Extract the [x, y] coordinate from the center of the cell holding the provided text.  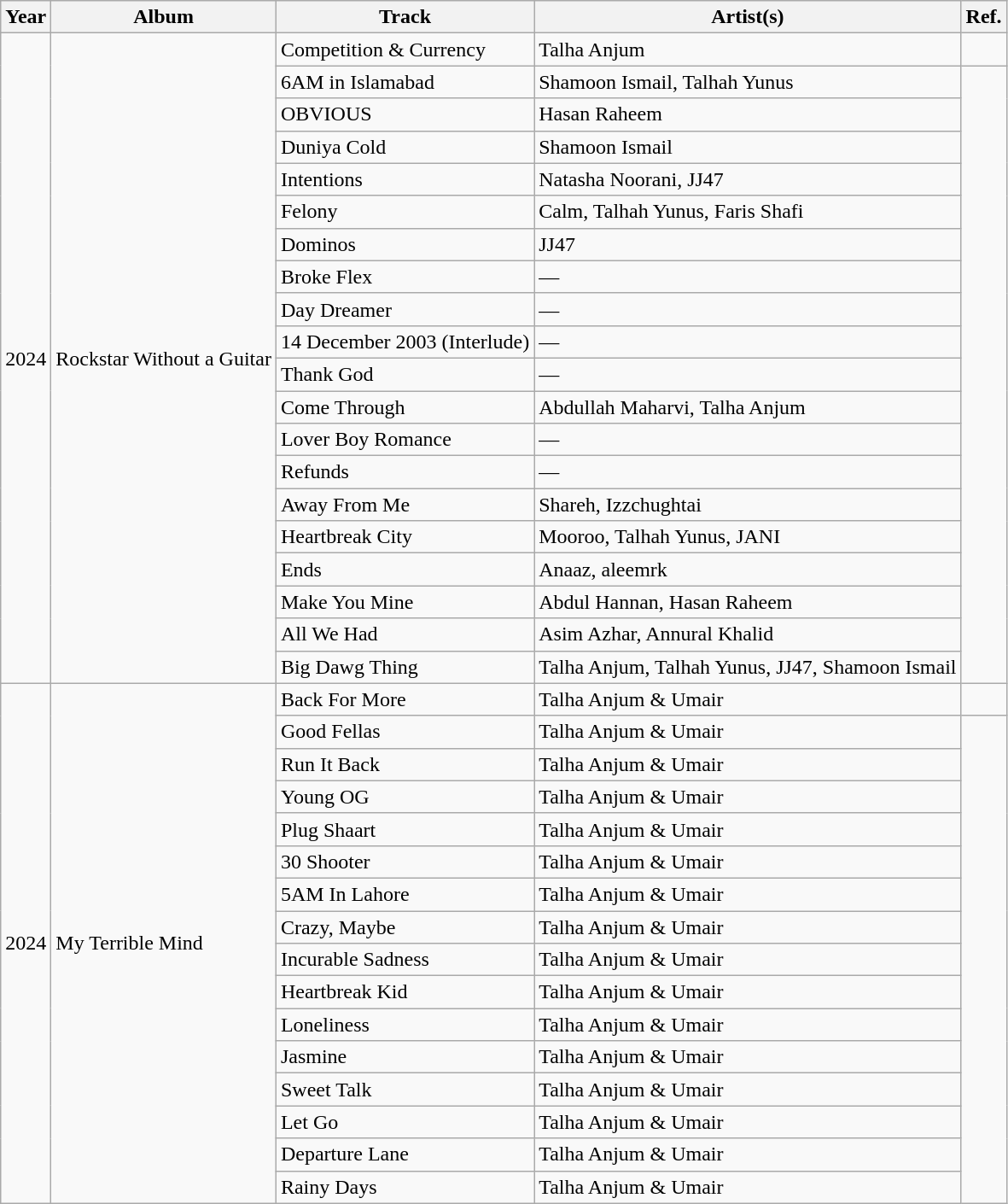
Duniya Cold [405, 147]
All We Had [405, 634]
Intentions [405, 179]
Rockstar Without a Guitar [164, 359]
Make You Mine [405, 602]
Shamoon Ismail [748, 147]
Shareh, Izzchughtai [748, 505]
Ends [405, 570]
Heartbreak Kid [405, 992]
Come Through [405, 407]
Away From Me [405, 505]
Felony [405, 212]
Plug Shaart [405, 829]
Incurable Sadness [405, 960]
Jasmine [405, 1057]
Natasha Noorani, JJ47 [748, 179]
Let Go [405, 1122]
Track [405, 17]
6AM in Islamabad [405, 82]
Run It Back [405, 764]
Calm, Talhah Yunus, Faris Shafi [748, 212]
My Terrible Mind [164, 943]
Broke Flex [405, 277]
JJ47 [748, 244]
Shamoon Ismail, Talhah Yunus [748, 82]
Back For More [405, 699]
30 Shooter [405, 862]
Abdullah Maharvi, Talha Anjum [748, 407]
Year [26, 17]
Hasan Raheem [748, 114]
Anaaz, aleemrk [748, 570]
Lover Boy Romance [405, 440]
Heartbreak City [405, 537]
14 December 2003 (Interlude) [405, 342]
Young OG [405, 797]
Artist(s) [748, 17]
Album [164, 17]
Day Dreamer [405, 309]
Rainy Days [405, 1187]
Departure Lane [405, 1154]
Abdul Hannan, Hasan Raheem [748, 602]
Thank God [405, 374]
Competition & Currency [405, 50]
Asim Azhar, Annural Khalid [748, 634]
Refunds [405, 472]
Big Dawg Thing [405, 667]
Dominos [405, 244]
5AM In Lahore [405, 894]
Sweet Talk [405, 1090]
OBVIOUS [405, 114]
Talha Anjum, Talhah Yunus, JJ47, Shamoon Ismail [748, 667]
Loneliness [405, 1025]
Mooroo, Talhah Yunus, JANI [748, 537]
Ref. [983, 17]
Talha Anjum [748, 50]
Good Fellas [405, 732]
Crazy, Maybe [405, 926]
